Return the [X, Y] coordinate for the center point of the cell that contains the specified text.  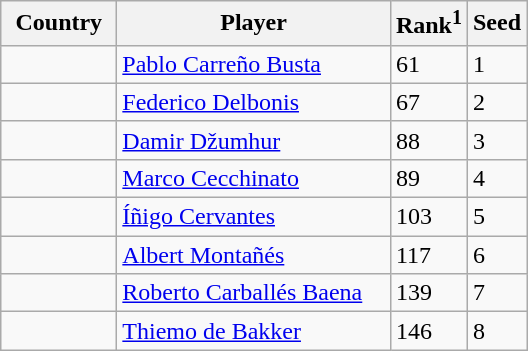
5 [496, 217]
6 [496, 255]
Country [59, 24]
67 [428, 102]
3 [496, 140]
2 [496, 102]
Seed [496, 24]
89 [428, 178]
103 [428, 217]
Íñigo Cervantes [254, 217]
Marco Cecchinato [254, 178]
Player [254, 24]
Damir Džumhur [254, 140]
Albert Montañés [254, 255]
Thiemo de Bakker [254, 331]
4 [496, 178]
117 [428, 255]
Federico Delbonis [254, 102]
7 [496, 293]
Rank1 [428, 24]
Pablo Carreño Busta [254, 64]
139 [428, 293]
88 [428, 140]
61 [428, 64]
Roberto Carballés Baena [254, 293]
8 [496, 331]
146 [428, 331]
1 [496, 64]
